Determine the [X, Y] coordinate at the center of the cell enclosing the given text.  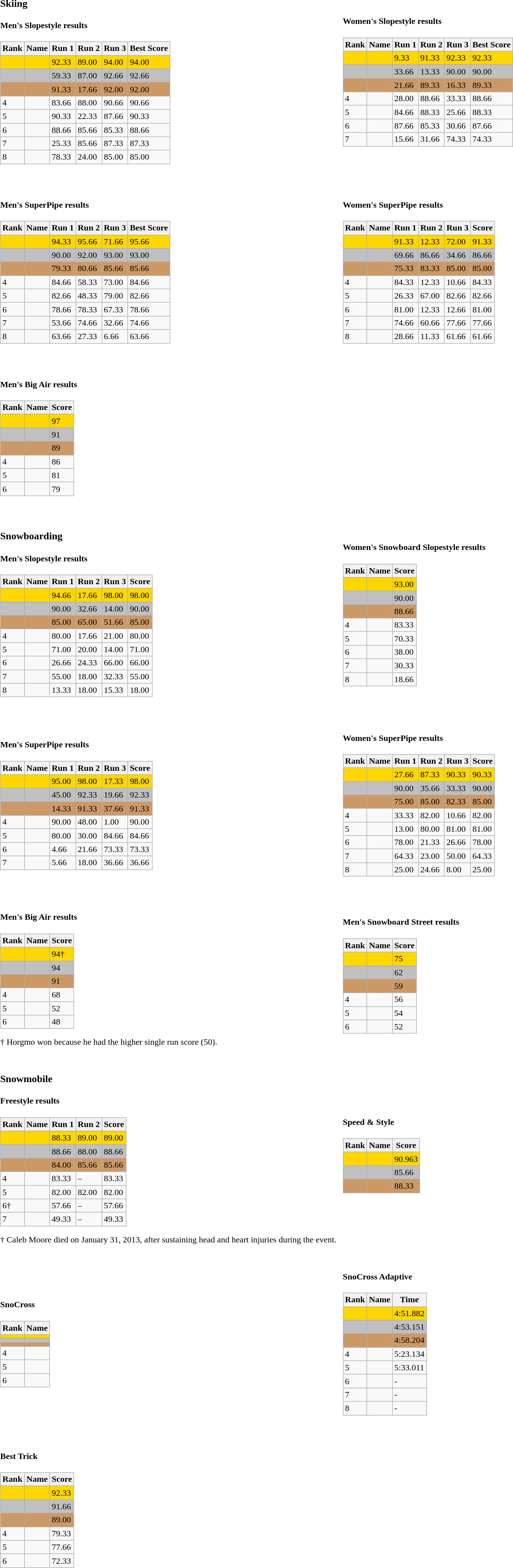
Time [409, 1300]
72.33 [62, 1561]
14.33 [63, 809]
89 [62, 448]
94 [62, 968]
68 [62, 995]
95.00 [63, 782]
22.33 [88, 116]
11.33 [431, 336]
28.00 [405, 99]
50.00 [458, 856]
9.33 [405, 58]
73.00 [115, 282]
25.66 [458, 112]
24.66 [431, 869]
71.66 [115, 242]
86 [62, 462]
23.00 [431, 856]
12.66 [458, 309]
69.66 [405, 255]
33.66 [405, 72]
48 [62, 1022]
60.66 [431, 323]
59.33 [63, 76]
16.33 [458, 85]
94† [62, 954]
84.00 [63, 1165]
65.00 [88, 622]
62 [404, 972]
87.00 [88, 76]
34.66 [458, 255]
75.00 [405, 802]
26.33 [405, 296]
38.00 [404, 652]
24.00 [88, 157]
67.33 [115, 309]
90.963 [406, 1159]
24.33 [88, 663]
51.66 [115, 622]
81 [62, 475]
5:33.011 [409, 1367]
82.33 [458, 802]
13.00 [405, 829]
70.33 [404, 638]
97 [62, 421]
56 [404, 1000]
37.66 [115, 809]
21.33 [431, 842]
21.00 [115, 636]
35.66 [431, 788]
27.66 [405, 775]
18.66 [404, 679]
53.66 [63, 323]
79 [62, 489]
80.66 [88, 269]
15.66 [405, 139]
59 [404, 986]
4:51.882 [409, 1313]
25.33 [63, 144]
6† [12, 1206]
91.66 [62, 1506]
45.00 [63, 795]
54 [404, 1013]
19.66 [115, 795]
83.66 [63, 103]
5:23.134 [409, 1354]
79.00 [115, 296]
75 [404, 959]
30.00 [88, 836]
32.33 [115, 676]
6.66 [115, 336]
31.66 [431, 139]
15.33 [115, 690]
48.00 [88, 822]
5.66 [63, 863]
72.00 [458, 242]
4.66 [63, 849]
94.66 [63, 595]
30.66 [458, 126]
4:58.204 [409, 1340]
75.33 [405, 269]
8.00 [458, 869]
30.33 [404, 666]
67.00 [431, 296]
28.66 [405, 336]
48.33 [88, 296]
27.33 [88, 336]
4:53.151 [409, 1327]
20.00 [88, 649]
58.33 [88, 282]
17.33 [115, 782]
94.33 [63, 242]
1.00 [115, 822]
